For the text-containing cell, return its midpoint in (X, Y) coordinate format. 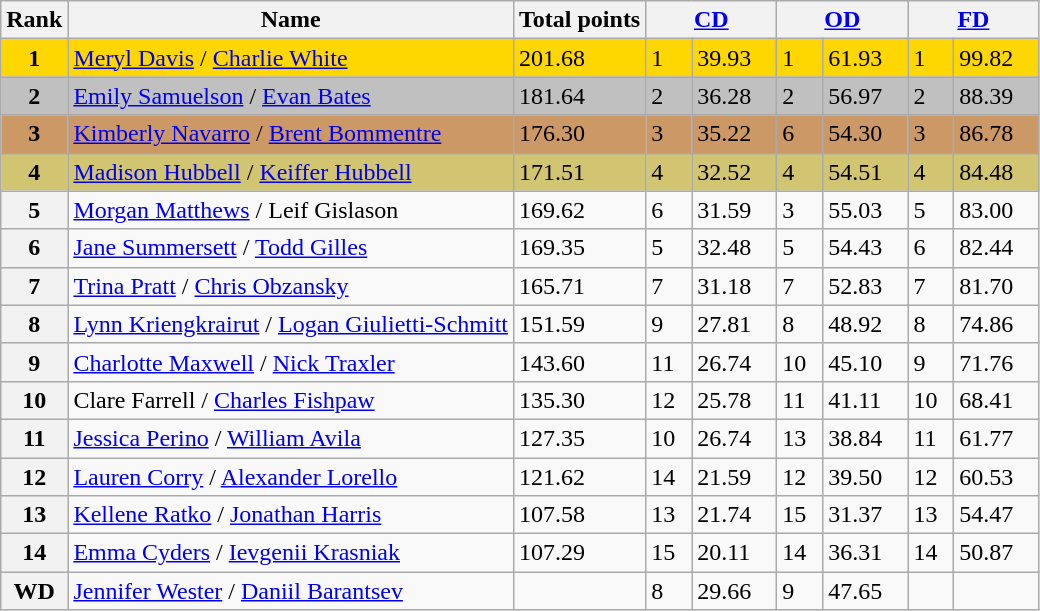
201.68 (580, 58)
135.30 (580, 400)
71.76 (996, 362)
88.39 (996, 96)
Lauren Corry / Alexander Lorello (291, 477)
61.77 (996, 438)
36.28 (734, 96)
Emma Cyders / Ievgenii Krasniak (291, 553)
107.58 (580, 515)
54.30 (866, 134)
25.78 (734, 400)
99.82 (996, 58)
45.10 (866, 362)
21.59 (734, 477)
121.62 (580, 477)
54.51 (866, 172)
21.74 (734, 515)
41.11 (866, 400)
Trina Pratt / Chris Obzansky (291, 286)
169.62 (580, 210)
20.11 (734, 553)
82.44 (996, 248)
Lynn Kriengkrairut / Logan Giulietti-Schmitt (291, 324)
WD (34, 591)
54.43 (866, 248)
35.22 (734, 134)
Rank (34, 20)
39.50 (866, 477)
Jessica Perino / William Avila (291, 438)
52.83 (866, 286)
181.64 (580, 96)
84.48 (996, 172)
Total points (580, 20)
Kimberly Navarro / Brent Bommentre (291, 134)
Kellene Ratko / Jonathan Harris (291, 515)
32.52 (734, 172)
31.18 (734, 286)
81.70 (996, 286)
36.31 (866, 553)
Morgan Matthews / Leif Gislason (291, 210)
48.92 (866, 324)
47.65 (866, 591)
143.60 (580, 362)
Madison Hubbell / Keiffer Hubbell (291, 172)
55.03 (866, 210)
165.71 (580, 286)
CD (712, 20)
32.48 (734, 248)
Emily Samuelson / Evan Bates (291, 96)
54.47 (996, 515)
171.51 (580, 172)
50.87 (996, 553)
176.30 (580, 134)
29.66 (734, 591)
Jane Summersett / Todd Gilles (291, 248)
Clare Farrell / Charles Fishpaw (291, 400)
38.84 (866, 438)
27.81 (734, 324)
Jennifer Wester / Daniil Barantsev (291, 591)
74.86 (996, 324)
56.97 (866, 96)
FD (974, 20)
39.93 (734, 58)
68.41 (996, 400)
31.59 (734, 210)
86.78 (996, 134)
83.00 (996, 210)
OD (842, 20)
31.37 (866, 515)
60.53 (996, 477)
169.35 (580, 248)
127.35 (580, 438)
Charlotte Maxwell / Nick Traxler (291, 362)
151.59 (580, 324)
Meryl Davis / Charlie White (291, 58)
Name (291, 20)
61.93 (866, 58)
107.29 (580, 553)
